Output the [X, Y] coordinate of the center of the cell containing the given text.  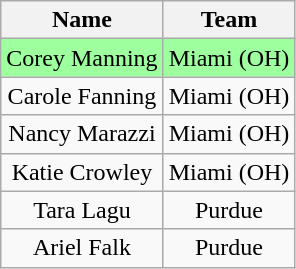
Ariel Falk [82, 248]
Name [82, 20]
Tara Lagu [82, 210]
Katie Crowley [82, 172]
Nancy Marazzi [82, 134]
Corey Manning [82, 58]
Carole Fanning [82, 96]
Team [229, 20]
